Locate the cell with the specified text and output its [X, Y] center coordinate. 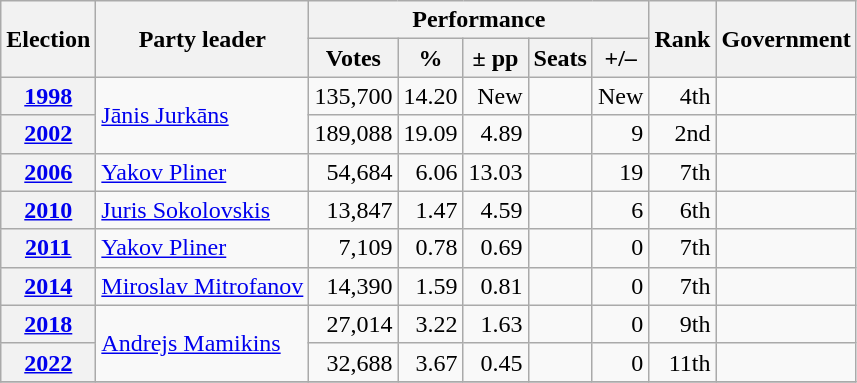
Votes [354, 58]
Performance [479, 20]
0.45 [496, 362]
Jānis Jurkāns [202, 115]
9th [682, 324]
2014 [48, 286]
2018 [48, 324]
135,700 [354, 96]
189,088 [354, 134]
Government [786, 39]
14,390 [354, 286]
2010 [48, 210]
1.63 [496, 324]
2011 [48, 248]
1998 [48, 96]
Andrejs Mamikins [202, 343]
13.03 [496, 172]
1.47 [430, 210]
0.81 [496, 286]
11th [682, 362]
4.89 [496, 134]
+/– [620, 58]
7,109 [354, 248]
Election [48, 39]
13,847 [354, 210]
2002 [48, 134]
6th [682, 210]
4.59 [496, 210]
4th [682, 96]
14.20 [430, 96]
6 [620, 210]
% [430, 58]
19 [620, 172]
6.06 [430, 172]
± pp [496, 58]
0.78 [430, 248]
Rank [682, 39]
0.69 [496, 248]
32,688 [354, 362]
2nd [682, 134]
19.09 [430, 134]
54,684 [354, 172]
3.22 [430, 324]
27,014 [354, 324]
3.67 [430, 362]
2022 [48, 362]
2006 [48, 172]
Seats [560, 58]
1.59 [430, 286]
9 [620, 134]
Party leader [202, 39]
Juris Sokolovskis [202, 210]
Miroslav Mitrofanov [202, 286]
